Return [x, y] of the center of cell containing provided text 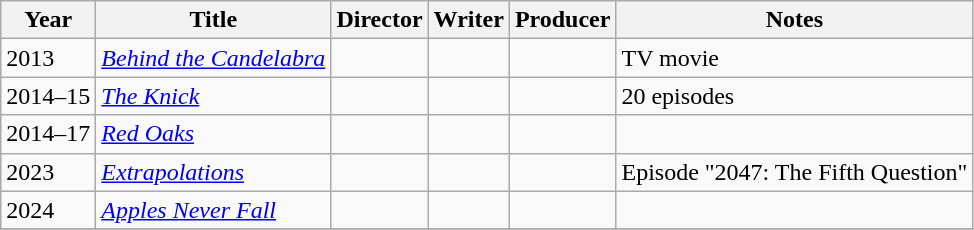
Episode "2047: The Fifth Question" [794, 172]
Title [214, 20]
20 episodes [794, 96]
Behind the Candelabra [214, 58]
Director [380, 20]
2013 [48, 58]
Apples Never Fall [214, 210]
2024 [48, 210]
2023 [48, 172]
The Knick [214, 96]
TV movie [794, 58]
Notes [794, 20]
2014–17 [48, 134]
2014–15 [48, 96]
Extrapolations [214, 172]
Year [48, 20]
Red Oaks [214, 134]
Writer [468, 20]
Producer [562, 20]
